Find where the given text appears and provide that cell's center as (X, Y) coordinate. 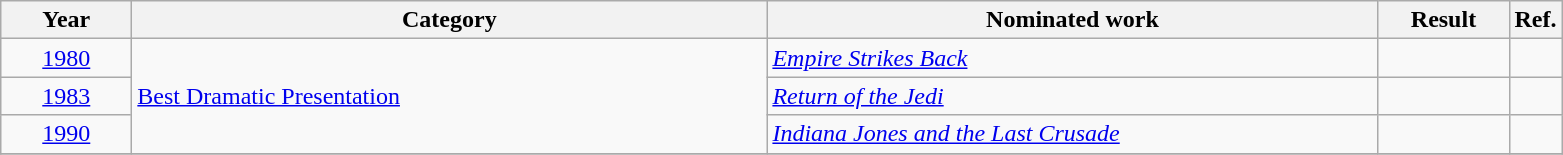
Category (450, 20)
1983 (66, 96)
Empire Strikes Back (1072, 58)
Return of the Jedi (1072, 96)
1980 (66, 58)
Result (1444, 20)
Ref. (1536, 20)
Indiana Jones and the Last Crusade (1072, 134)
Best Dramatic Presentation (450, 96)
Nominated work (1072, 20)
Year (66, 20)
1990 (66, 134)
